Detect which cell encompasses the target text, then output its [x, y] center coordinate. 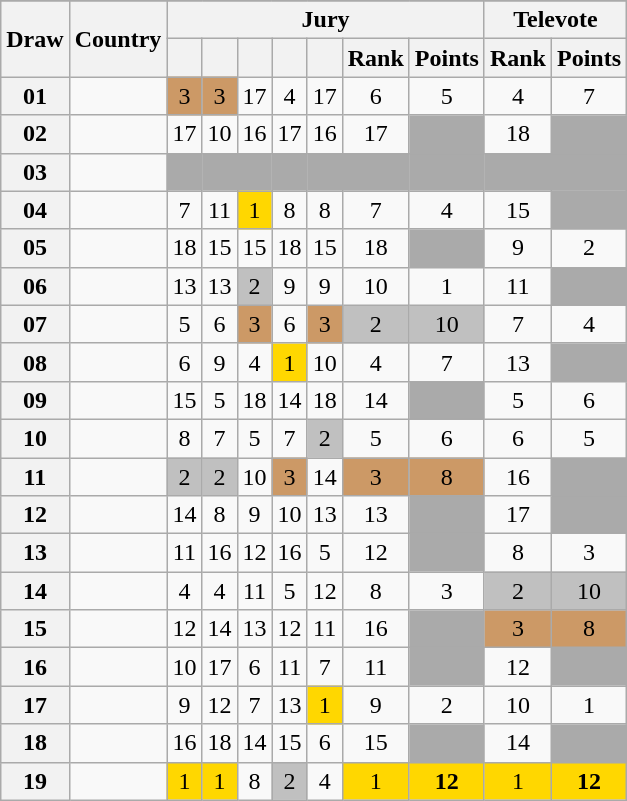
04 [35, 210]
07 [35, 324]
Jury [326, 20]
Televote [555, 20]
19 [35, 781]
05 [35, 248]
Country [118, 39]
03 [35, 172]
02 [35, 134]
06 [35, 286]
01 [35, 96]
08 [35, 362]
09 [35, 400]
Draw [35, 39]
